Search for the cell housing the specified text and yield its (X, Y) center coordinate. 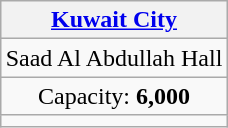
Kuwait City (114, 20)
Saad Al Abdullah Hall (114, 58)
Capacity: 6,000 (114, 96)
